For the text-containing cell, return its midpoint in (X, Y) coordinate format. 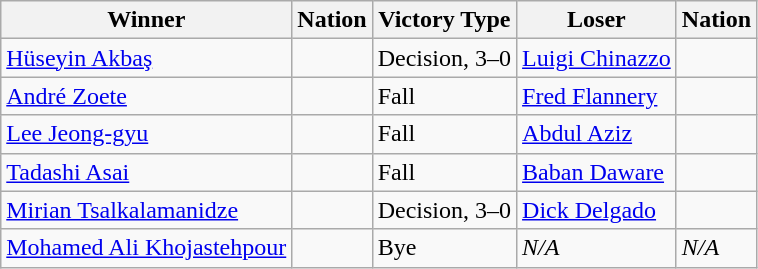
Mohamed Ali Khojastehpour (146, 248)
Luigi Chinazzo (597, 58)
André Zoete (146, 96)
Lee Jeong-gyu (146, 134)
Loser (597, 20)
Victory Type (444, 20)
Fred Flannery (597, 96)
Hüseyin Akbaş (146, 58)
Abdul Aziz (597, 134)
Winner (146, 20)
Bye (444, 248)
Tadashi Asai (146, 172)
Dick Delgado (597, 210)
Mirian Tsalkalamanidze (146, 210)
Baban Daware (597, 172)
